Identify which cell holds the provided text, then report its [x, y] central coordinate. 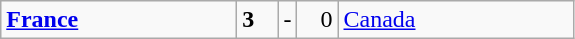
3 [258, 20]
France [119, 20]
Canada [456, 20]
- [288, 20]
0 [318, 20]
